Capture the cell that displays the provided text and extract its (X, Y) central coordinate. 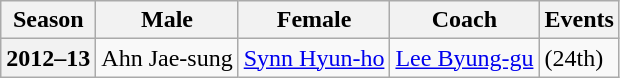
Lee Byung-gu (464, 58)
Female (314, 20)
(24th) (579, 58)
Synn Hyun-ho (314, 58)
2012–13 (48, 58)
Ahn Jae-sung (167, 58)
Season (48, 20)
Events (579, 20)
Coach (464, 20)
Male (167, 20)
